Return (X, Y) of the center of cell containing provided text 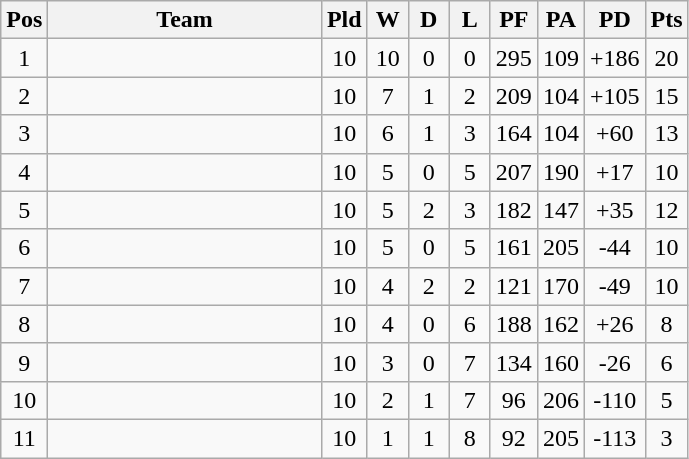
W (388, 20)
121 (514, 286)
Team (185, 20)
PA (560, 20)
206 (560, 400)
209 (514, 96)
PF (514, 20)
207 (514, 172)
-44 (614, 248)
+60 (614, 134)
+186 (614, 58)
-113 (614, 438)
D (428, 20)
Pts (666, 20)
12 (666, 210)
+105 (614, 96)
164 (514, 134)
161 (514, 248)
+17 (614, 172)
+26 (614, 324)
PD (614, 20)
-49 (614, 286)
295 (514, 58)
109 (560, 58)
160 (560, 362)
Pld (344, 20)
13 (666, 134)
9 (24, 362)
+35 (614, 210)
L (470, 20)
162 (560, 324)
170 (560, 286)
134 (514, 362)
20 (666, 58)
92 (514, 438)
-26 (614, 362)
188 (514, 324)
182 (514, 210)
147 (560, 210)
190 (560, 172)
11 (24, 438)
96 (514, 400)
Pos (24, 20)
15 (666, 96)
-110 (614, 400)
